Detect which cell encompasses the target text, then output its [x, y] center coordinate. 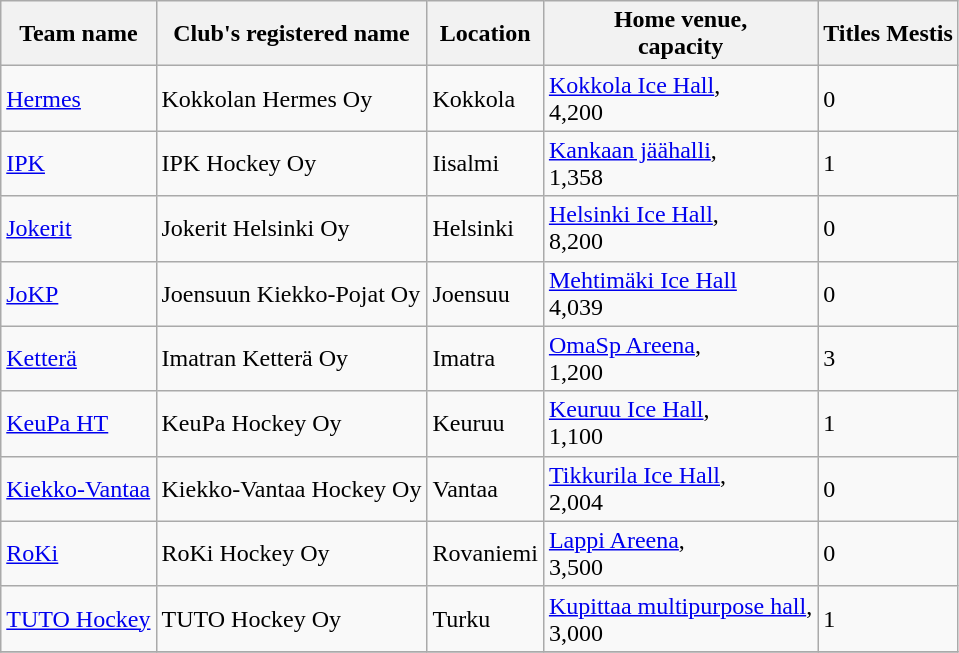
Kupittaa multipurpose hall,3,000 [680, 618]
Jokerit Helsinki Oy [292, 228]
Rovaniemi [485, 554]
Kokkola Ice Hall,4,200 [680, 98]
Mehtimäki Ice Hall4,039 [680, 294]
Tikkurila Ice Hall,2,004 [680, 488]
3 [888, 358]
KeuPa Hockey Oy [292, 424]
TUTO Hockey [78, 618]
IPK Hockey Oy [292, 164]
Helsinki [485, 228]
Kokkola [485, 98]
Keuruu Ice Hall,1,100 [680, 424]
Club's registered name [292, 34]
OmaSp Areena,1,200 [680, 358]
Joensuu [485, 294]
IPK [78, 164]
Titles Mestis [888, 34]
Team name [78, 34]
Home venue,capacity [680, 34]
Kiekko-Vantaa Hockey Oy [292, 488]
Imatran Ketterä Oy [292, 358]
Joensuun Kiekko-Pojat Oy [292, 294]
Turku [485, 618]
Kankaan jäähalli,1,358 [680, 164]
KeuPa HT [78, 424]
Vantaa [485, 488]
Kiekko-Vantaa [78, 488]
Hermes [78, 98]
JoKP [78, 294]
RoKi Hockey Oy [292, 554]
Iisalmi [485, 164]
Keuruu [485, 424]
Ketterä [78, 358]
TUTO Hockey Oy [292, 618]
Helsinki Ice Hall,8,200 [680, 228]
Lappi Areena,3,500 [680, 554]
Jokerit [78, 228]
RoKi [78, 554]
Imatra [485, 358]
Kokkolan Hermes Oy [292, 98]
Location [485, 34]
